Provide the (x, y) coordinate of the cell's center where the given text is located.  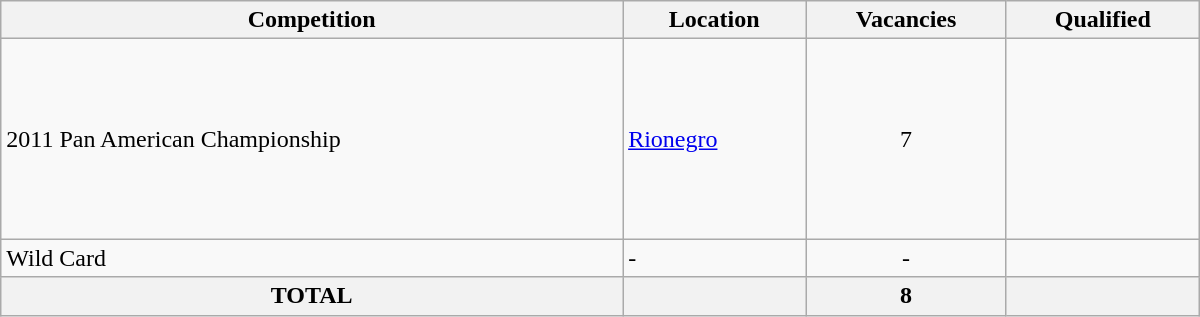
Qualified (1102, 20)
Competition (312, 20)
8 (906, 296)
Location (714, 20)
Rionegro (714, 139)
7 (906, 139)
2011 Pan American Championship (312, 139)
Wild Card (312, 258)
Vacancies (906, 20)
TOTAL (312, 296)
